Pinpoint the cell where the given text exists, returning its [x, y] midpoint coordinate. 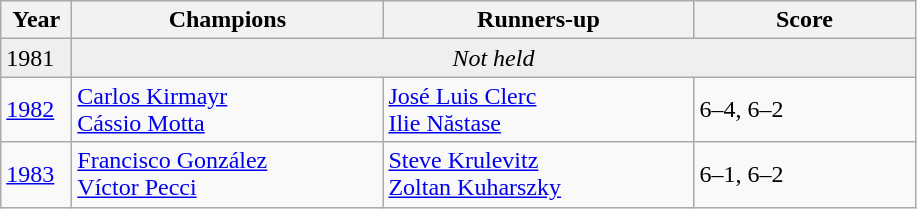
Year [36, 20]
Carlos Kirmayr Cássio Motta [228, 110]
1982 [36, 110]
Runners-up [538, 20]
Score [804, 20]
1983 [36, 174]
Francisco González Víctor Pecci [228, 174]
Steve Krulevitz Zoltan Kuharszky [538, 174]
6–1, 6–2 [804, 174]
José Luis Clerc Ilie Năstase [538, 110]
Not held [494, 58]
1981 [36, 58]
6–4, 6–2 [804, 110]
Champions [228, 20]
